Identify which cell holds the provided text, then report its (X, Y) central coordinate. 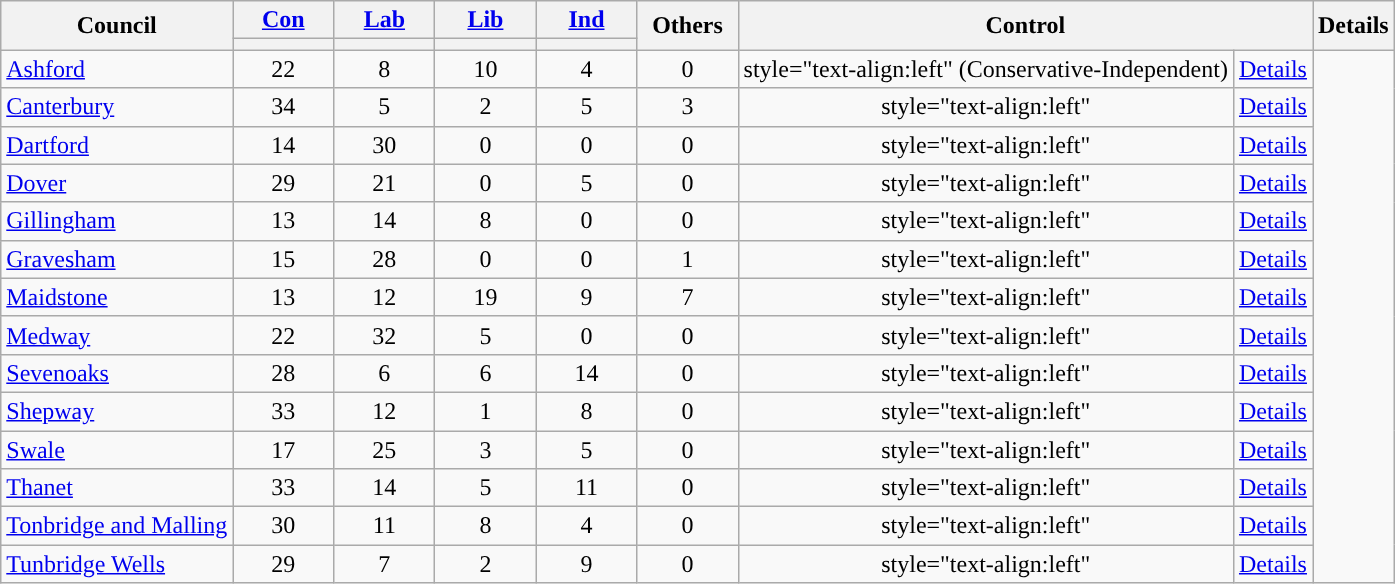
style="text-align:left" (Conservative-Independent) (986, 69)
Gillingham (117, 221)
Gravesham (117, 259)
10 (486, 69)
Medway (117, 335)
Tunbridge Wells (117, 564)
Lab (384, 20)
Dartford (117, 145)
Canterbury (117, 107)
Shepway (117, 411)
Maidstone (117, 297)
Control (1025, 26)
Sevenoaks (117, 373)
25 (384, 449)
Dover (117, 183)
17 (284, 449)
32 (384, 335)
Tonbridge and Malling (117, 526)
Lib (486, 20)
21 (384, 183)
Ashford (117, 69)
Thanet (117, 488)
Swale (117, 449)
Con (284, 20)
34 (284, 107)
Ind (586, 20)
19 (486, 297)
Council (117, 26)
Others (688, 26)
15 (284, 259)
